Extract the (X, Y) coordinate from the center of the cell holding the provided text.  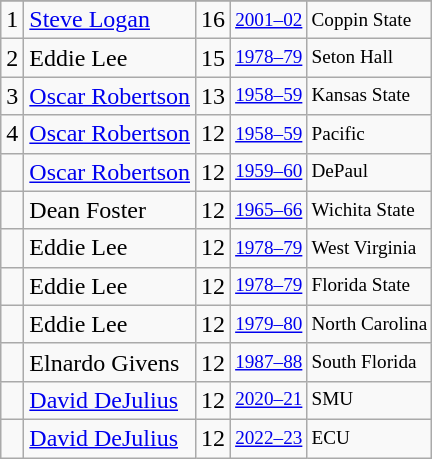
1959–60 (269, 172)
Elnardo Givens (110, 362)
Wichita State (370, 210)
Florida State (370, 286)
1965–66 (269, 210)
Pacific (370, 134)
4 (12, 134)
South Florida (370, 362)
Seton Hall (370, 58)
North Carolina (370, 324)
2001–02 (269, 20)
Coppin State (370, 20)
Kansas State (370, 96)
15 (214, 58)
16 (214, 20)
1987–88 (269, 362)
2020–21 (269, 400)
1 (12, 20)
3 (12, 96)
1979–80 (269, 324)
13 (214, 96)
West Virginia (370, 248)
2022–23 (269, 438)
Dean Foster (110, 210)
ECU (370, 438)
Steve Logan (110, 20)
2 (12, 58)
SMU (370, 400)
DePaul (370, 172)
